Output the (X, Y) coordinate of the center of the cell containing the given text.  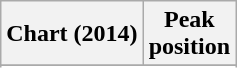
Peakposition (189, 34)
Chart (2014) (72, 34)
